Output the (X, Y) coordinate of the center of the cell containing the given text.  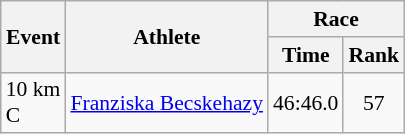
Rank (374, 55)
Event (34, 36)
Time (306, 55)
46:46.0 (306, 102)
Franziska Becskehazy (166, 102)
Race (336, 19)
57 (374, 102)
Athlete (166, 36)
10 km C (34, 102)
